Search for the cell housing the specified text and yield its (X, Y) center coordinate. 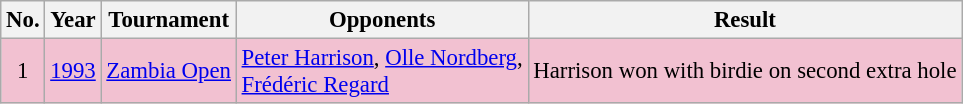
Harrison won with birdie on second extra hole (745, 72)
No. (23, 20)
1993 (73, 72)
Zambia Open (168, 72)
Opponents (382, 20)
Result (745, 20)
Year (73, 20)
Tournament (168, 20)
1 (23, 72)
Peter Harrison, Olle Nordberg, Frédéric Regard (382, 72)
